Determine the [X, Y] coordinate at the center of the cell enclosing the given text.  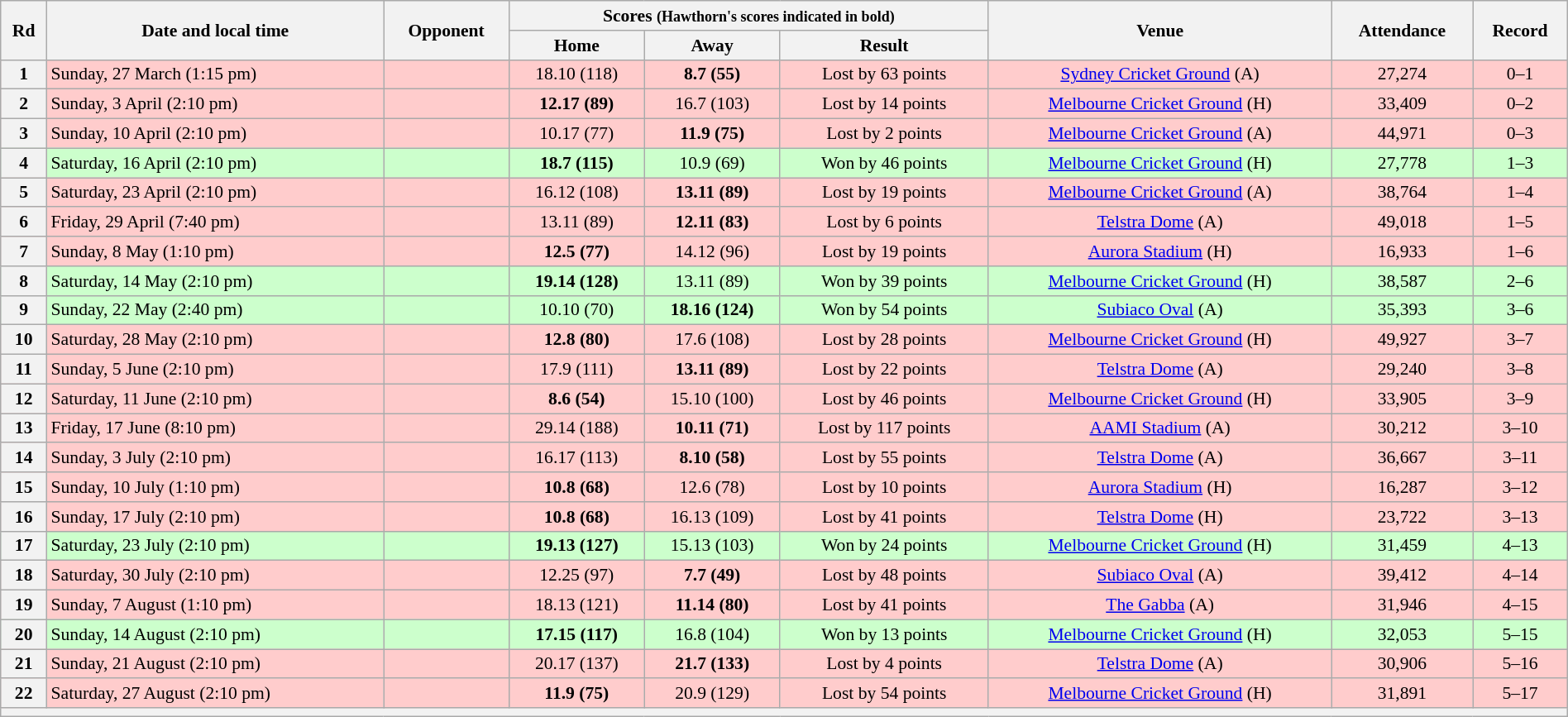
3–6 [1520, 310]
17 [24, 546]
Won by 39 points [884, 281]
Saturday, 27 August (2:10 pm) [215, 694]
10 [24, 340]
18.7 (115) [576, 163]
8.7 (55) [712, 74]
0–1 [1520, 74]
Saturday, 11 June (2:10 pm) [215, 399]
Saturday, 23 April (2:10 pm) [215, 193]
3–10 [1520, 428]
12.11 (83) [712, 222]
17.9 (111) [576, 370]
15.10 (100) [712, 399]
18.16 (124) [712, 310]
The Gabba (A) [1159, 605]
16.7 (103) [712, 104]
12.8 (80) [576, 340]
Scores (Hawthorn's scores indicated in bold) [748, 16]
Sunday, 27 March (1:15 pm) [215, 74]
10.17 (77) [576, 134]
10.9 (69) [712, 163]
Sunday, 17 July (2:10 pm) [215, 517]
3–12 [1520, 487]
Lost by 46 points [884, 399]
Sunday, 14 August (2:10 pm) [215, 634]
22 [24, 694]
1–3 [1520, 163]
16 [24, 517]
3–11 [1520, 458]
21.7 (133) [712, 664]
2 [24, 104]
11.14 (80) [712, 605]
12.5 (77) [576, 251]
Lost by 48 points [884, 576]
15.13 (103) [712, 546]
20.9 (129) [712, 694]
2–6 [1520, 281]
Lost by 6 points [884, 222]
3–7 [1520, 340]
Sunday, 10 April (2:10 pm) [215, 134]
AAMI Stadium (A) [1159, 428]
1–5 [1520, 222]
33,409 [1403, 104]
1–6 [1520, 251]
29.14 (188) [576, 428]
20 [24, 634]
14 [24, 458]
4 [24, 163]
Lost by 22 points [884, 370]
7 [24, 251]
12 [24, 399]
Sunday, 3 April (2:10 pm) [215, 104]
29,240 [1403, 370]
36,667 [1403, 458]
31,459 [1403, 546]
1–4 [1520, 193]
Saturday, 23 July (2:10 pm) [215, 546]
Result [884, 45]
Won by 24 points [884, 546]
27,778 [1403, 163]
21 [24, 664]
Lost by 117 points [884, 428]
Saturday, 16 April (2:10 pm) [215, 163]
17.6 (108) [712, 340]
Attendance [1403, 30]
Lost by 54 points [884, 694]
12.25 (97) [576, 576]
30,212 [1403, 428]
16.17 (113) [576, 458]
Lost by 2 points [884, 134]
10.10 (70) [576, 310]
Date and local time [215, 30]
27,274 [1403, 74]
7.7 (49) [712, 576]
5 [24, 193]
3 [24, 134]
Rd [24, 30]
49,927 [1403, 340]
Won by 13 points [884, 634]
Venue [1159, 30]
16,287 [1403, 487]
Sunday, 22 May (2:40 pm) [215, 310]
Lost by 28 points [884, 340]
19.14 (128) [576, 281]
5–16 [1520, 664]
4–14 [1520, 576]
9 [24, 310]
3–8 [1520, 370]
16,933 [1403, 251]
12.6 (78) [712, 487]
Record [1520, 30]
16.12 (108) [576, 193]
Saturday, 28 May (2:10 pm) [215, 340]
31,891 [1403, 694]
14.12 (96) [712, 251]
0–3 [1520, 134]
Lost by 10 points [884, 487]
10.11 (71) [712, 428]
Lost by 4 points [884, 664]
5–17 [1520, 694]
Sunday, 8 May (1:10 pm) [215, 251]
3–9 [1520, 399]
Saturday, 14 May (2:10 pm) [215, 281]
Won by 46 points [884, 163]
Sunday, 3 July (2:10 pm) [215, 458]
Friday, 29 April (7:40 pm) [215, 222]
8.10 (58) [712, 458]
8 [24, 281]
Saturday, 30 July (2:10 pm) [215, 576]
38,587 [1403, 281]
1 [24, 74]
30,906 [1403, 664]
Away [712, 45]
35,393 [1403, 310]
38,764 [1403, 193]
Telstra Dome (H) [1159, 517]
4–15 [1520, 605]
19 [24, 605]
32,053 [1403, 634]
Sydney Cricket Ground (A) [1159, 74]
6 [24, 222]
3–13 [1520, 517]
12.17 (89) [576, 104]
16.13 (109) [712, 517]
8.6 (54) [576, 399]
19.13 (127) [576, 546]
Friday, 17 June (8:10 pm) [215, 428]
Sunday, 5 June (2:10 pm) [215, 370]
16.8 (104) [712, 634]
18 [24, 576]
11 [24, 370]
33,905 [1403, 399]
Opponent [447, 30]
0–2 [1520, 104]
Won by 54 points [884, 310]
17.15 (117) [576, 634]
Sunday, 10 July (1:10 pm) [215, 487]
39,412 [1403, 576]
23,722 [1403, 517]
Home [576, 45]
49,018 [1403, 222]
Sunday, 7 August (1:10 pm) [215, 605]
15 [24, 487]
18.13 (121) [576, 605]
18.10 (118) [576, 74]
44,971 [1403, 134]
Lost by 14 points [884, 104]
4–13 [1520, 546]
31,946 [1403, 605]
Lost by 55 points [884, 458]
Sunday, 21 August (2:10 pm) [215, 664]
13 [24, 428]
Lost by 63 points [884, 74]
20.17 (137) [576, 664]
5–15 [1520, 634]
